Capture the cell that displays the provided text and extract its (x, y) central coordinate. 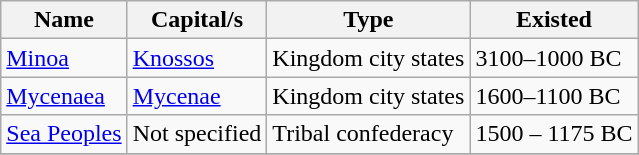
Type (368, 20)
Minoa (64, 58)
Knossos (197, 58)
Existed (554, 20)
Mycenae (197, 96)
Name (64, 20)
Sea Peoples (64, 134)
1600–1100 BC (554, 96)
Mycenaea (64, 96)
3100–1000 BC (554, 58)
Tribal confederacy (368, 134)
Not specified (197, 134)
1500 – 1175 BC (554, 134)
Capital/s (197, 20)
